Capture the cell that displays the provided text and extract its (X, Y) central coordinate. 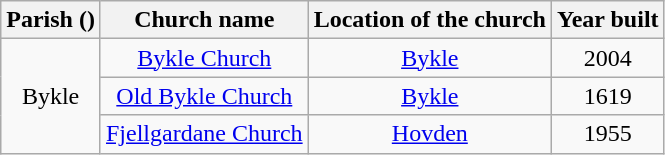
Church name (204, 20)
Year built (608, 20)
Old Bykle Church (204, 96)
2004 (608, 58)
Location of the church (430, 20)
1955 (608, 134)
1619 (608, 96)
Fjellgardane Church (204, 134)
Bykle Church (204, 58)
Hovden (430, 134)
Parish () (51, 20)
